From the cell containing the given text, extract its center point as [x, y] coordinate. 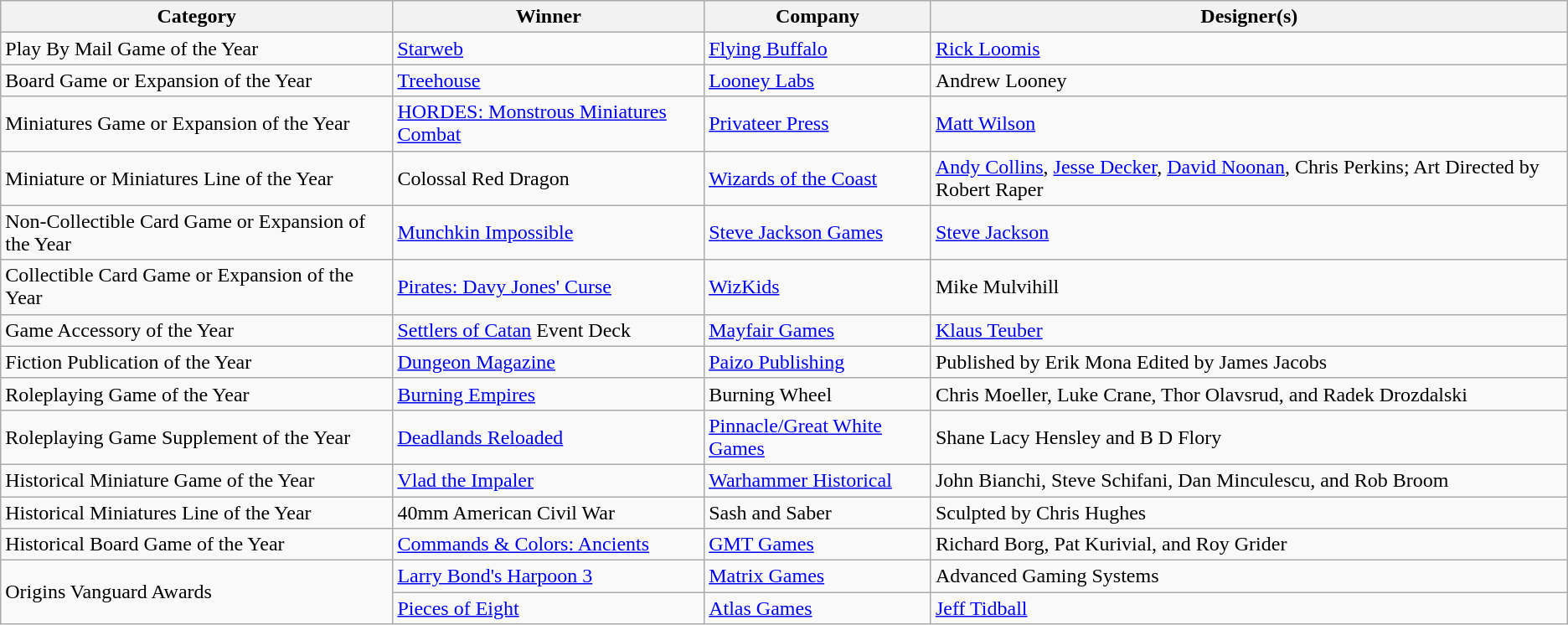
Matrix Games [818, 576]
Andy Collins, Jesse Decker, David Noonan, Chris Perkins; Art Directed by Robert Raper [1249, 178]
Privateer Press [818, 124]
Roleplaying Game of the Year [197, 394]
Advanced Gaming Systems [1249, 576]
Treehouse [549, 80]
Pinnacle/Great White Games [818, 437]
Historical Miniatures Line of the Year [197, 512]
Deadlands Reloaded [549, 437]
Atlas Games [818, 608]
Game Accessory of the Year [197, 330]
Wizards of the Coast [818, 178]
Matt Wilson [1249, 124]
Munchkin Impossible [549, 233]
Category [197, 17]
Fiction Publication of the Year [197, 362]
HORDES: Monstrous Miniatures Combat [549, 124]
Play By Mail Game of the Year [197, 49]
Pirates: Davy Jones' Curse [549, 287]
Jeff Tidball [1249, 608]
Rick Loomis [1249, 49]
Miniature or Miniatures Line of the Year [197, 178]
Shane Lacy Hensley and B D Flory [1249, 437]
Paizo Publishing [818, 362]
John Bianchi, Steve Schifani, Dan Minculescu, and Rob Broom [1249, 480]
Chris Moeller, Luke Crane, Thor Olavsrud, and Radek Drozdalski [1249, 394]
Sash and Saber [818, 512]
Settlers of Catan Event Deck [549, 330]
Larry Bond's Harpoon 3 [549, 576]
Company [818, 17]
Winner [549, 17]
Looney Labs [818, 80]
Roleplaying Game Supplement of the Year [197, 437]
Burning Wheel [818, 394]
Historical Miniature Game of the Year [197, 480]
Designer(s) [1249, 17]
Mike Mulvihill [1249, 287]
Dungeon Magazine [549, 362]
WizKids [818, 287]
Steve Jackson [1249, 233]
Colossal Red Dragon [549, 178]
Origins Vanguard Awards [197, 592]
Vlad the Impaler [549, 480]
Burning Empires [549, 394]
Warhammer Historical [818, 480]
Mayfair Games [818, 330]
Sculpted by Chris Hughes [1249, 512]
Commands & Colors: Ancients [549, 545]
Published by Erik Mona Edited by James Jacobs [1249, 362]
Starweb [549, 49]
Miniatures Game or Expansion of the Year [197, 124]
Klaus Teuber [1249, 330]
Board Game or Expansion of the Year [197, 80]
GMT Games [818, 545]
Pieces of Eight [549, 608]
Steve Jackson Games [818, 233]
Richard Borg, Pat Kurivial, and Roy Grider [1249, 545]
Flying Buffalo [818, 49]
Collectible Card Game or Expansion of the Year [197, 287]
Historical Board Game of the Year [197, 545]
40mm American Civil War [549, 512]
Andrew Looney [1249, 80]
Non-Collectible Card Game or Expansion of the Year [197, 233]
